Capture the cell that displays the provided text and extract its [x, y] central coordinate. 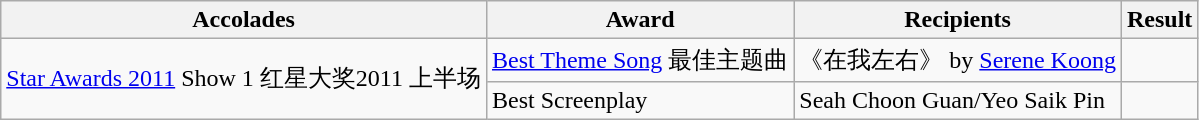
Recipients [958, 20]
《在我左右》 by Serene Koong [958, 60]
Best Theme Song 最佳主题曲 [640, 60]
Seah Choon Guan/Yeo Saik Pin [958, 100]
Accolades [244, 20]
Star Awards 2011 Show 1 红星大奖2011 上半场 [244, 80]
Award [640, 20]
Result [1159, 20]
Best Screenplay [640, 100]
